Search for the cell housing the specified text and yield its [x, y] center coordinate. 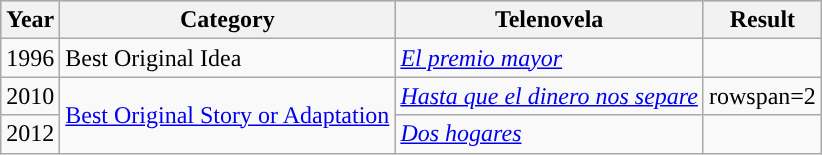
Hasta que el dinero nos separe [550, 96]
Best Original Story or Adaptation [228, 115]
2010 [30, 96]
Category [228, 20]
Telenovela [550, 20]
Best Original Idea [228, 58]
Result [762, 20]
Year [30, 20]
Dos hogares [550, 134]
1996 [30, 58]
rowspan=2 [762, 96]
El premio mayor [550, 58]
2012 [30, 134]
